From the cell containing the given text, extract its center point as (X, Y) coordinate. 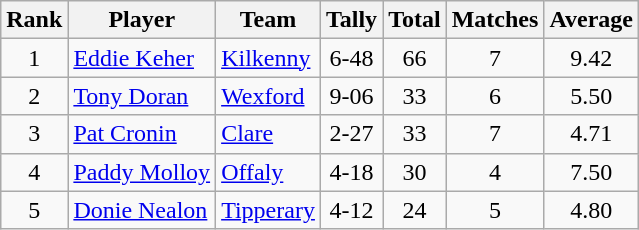
4-18 (351, 172)
Total (415, 20)
Donie Nealon (142, 210)
Tally (351, 20)
3 (34, 134)
Clare (268, 134)
24 (415, 210)
4.80 (592, 210)
Rank (34, 20)
5.50 (592, 96)
Eddie Keher (142, 58)
Team (268, 20)
9.42 (592, 58)
7.50 (592, 172)
6 (495, 96)
Kilkenny (268, 58)
Average (592, 20)
4.71 (592, 134)
Paddy Molloy (142, 172)
Tony Doran (142, 96)
Matches (495, 20)
Wexford (268, 96)
Pat Cronin (142, 134)
2-27 (351, 134)
1 (34, 58)
4-12 (351, 210)
9-06 (351, 96)
2 (34, 96)
30 (415, 172)
Player (142, 20)
6-48 (351, 58)
66 (415, 58)
Offaly (268, 172)
Tipperary (268, 210)
